Pinpoint the cell where the given text exists, returning its [X, Y] midpoint coordinate. 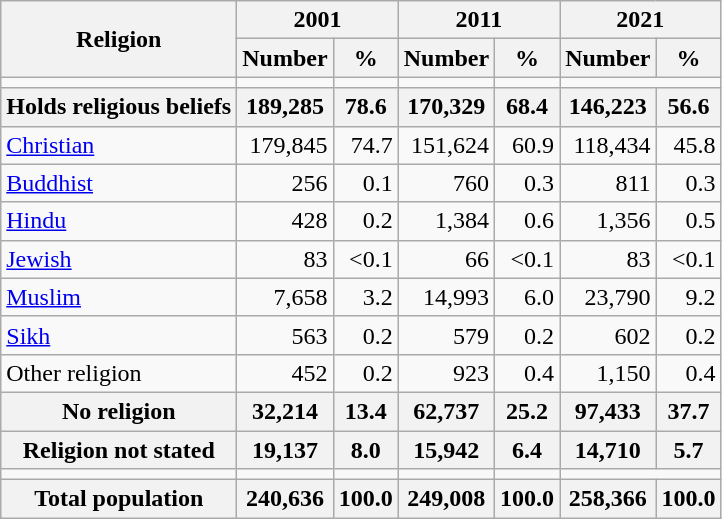
428 [285, 221]
14,710 [608, 449]
1,150 [608, 373]
8.0 [366, 449]
256 [285, 183]
0.5 [688, 221]
56.6 [688, 107]
Holds religious beliefs [119, 107]
Religion [119, 39]
13.4 [366, 411]
62,737 [446, 411]
563 [285, 335]
78.6 [366, 107]
14,993 [446, 297]
7,658 [285, 297]
3.2 [366, 297]
0.1 [366, 183]
579 [446, 335]
Buddhist [119, 183]
68.4 [528, 107]
37.7 [688, 411]
6.4 [528, 449]
5.7 [688, 449]
118,434 [608, 145]
Sikh [119, 335]
Hindu [119, 221]
249,008 [446, 499]
Total population [119, 499]
923 [446, 373]
1,384 [446, 221]
Religion not stated [119, 449]
2011 [478, 20]
811 [608, 183]
25.2 [528, 411]
No religion [119, 411]
Jewish [119, 259]
2021 [640, 20]
97,433 [608, 411]
2001 [318, 20]
1,356 [608, 221]
45.8 [688, 145]
9.2 [688, 297]
602 [608, 335]
6.0 [528, 297]
452 [285, 373]
Other religion [119, 373]
0.6 [528, 221]
Christian [119, 145]
60.9 [528, 145]
19,137 [285, 449]
760 [446, 183]
146,223 [608, 107]
151,624 [446, 145]
15,942 [446, 449]
74.7 [366, 145]
66 [446, 259]
179,845 [285, 145]
23,790 [608, 297]
240,636 [285, 499]
258,366 [608, 499]
170,329 [446, 107]
Muslim [119, 297]
189,285 [285, 107]
32,214 [285, 411]
